Find where the given text appears and provide that cell's center as (x, y) coordinate. 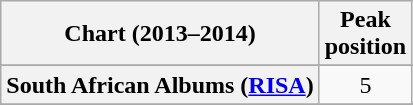
Peakposition (365, 34)
Chart (2013–2014) (160, 34)
South African Albums (RISA) (160, 85)
5 (365, 85)
